For the text-containing cell, return its midpoint in (X, Y) coordinate format. 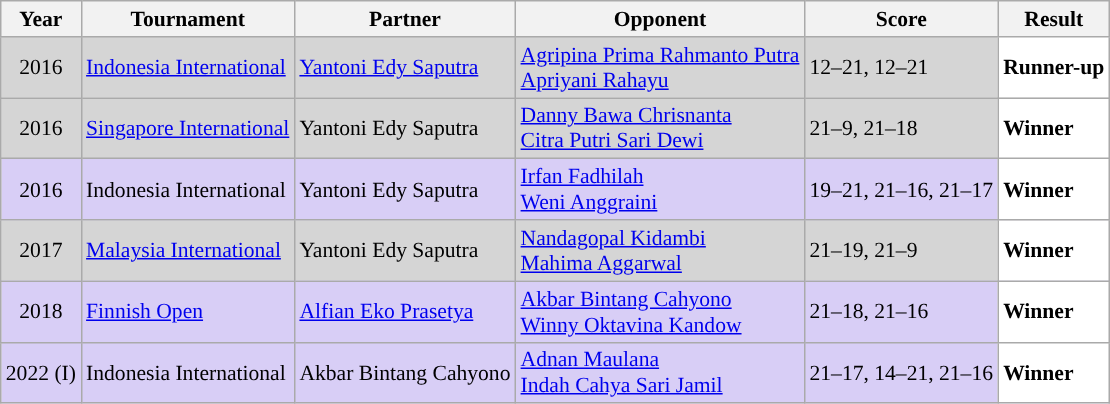
Akbar Bintang Cahyono (404, 372)
Year (41, 19)
Danny Bawa Chrisnanta Citra Putri Sari Dewi (660, 128)
2018 (41, 312)
Adnan Maulana Indah Cahya Sari Jamil (660, 372)
Partner (404, 19)
Irfan Fadhilah Weni Anggraini (660, 190)
Agripina Prima Rahmanto Putra Apriyani Rahayu (660, 68)
Singapore International (188, 128)
Opponent (660, 19)
Result (1054, 19)
Finnish Open (188, 312)
Akbar Bintang Cahyono Winny Oktavina Kandow (660, 312)
19–21, 21–16, 21–17 (901, 190)
2022 (I) (41, 372)
Nandagopal Kidambi Mahima Aggarwal (660, 250)
12–21, 12–21 (901, 68)
Tournament (188, 19)
Alfian Eko Prasetya (404, 312)
Runner-up (1054, 68)
21–17, 14–21, 21–16 (901, 372)
21–18, 21–16 (901, 312)
21–19, 21–9 (901, 250)
21–9, 21–18 (901, 128)
Malaysia International (188, 250)
2017 (41, 250)
Score (901, 19)
